Capture the cell that displays the provided text and extract its [X, Y] central coordinate. 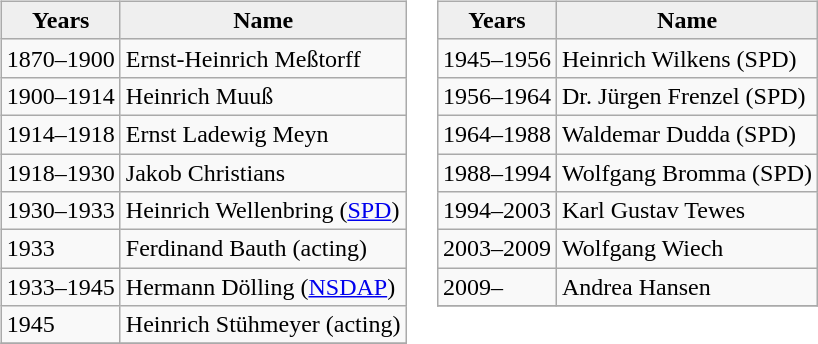
1870–1900 [60, 58]
Dr. Jürgen Frenzel (SPD) [688, 96]
Ernst-Heinrich Meßtorff [263, 58]
2003–2009 [496, 249]
Waldemar Dudda (SPD) [688, 134]
1956–1964 [496, 96]
Ernst Ladewig Meyn [263, 134]
1945 [60, 325]
Jakob Christians [263, 173]
1900–1914 [60, 96]
Wolfgang Bromma (SPD) [688, 173]
1933–1945 [60, 287]
Wolfgang Wiech [688, 249]
1945–1956 [496, 58]
2009– [496, 287]
Heinrich Wellenbring (SPD) [263, 211]
1964–1988 [496, 134]
1994–2003 [496, 211]
Karl Gustav Tewes [688, 211]
1988–1994 [496, 173]
Andrea Hansen [688, 287]
1918–1930 [60, 173]
Heinrich Muuß [263, 96]
Ferdinand Bauth (acting) [263, 249]
Heinrich Wilkens (SPD) [688, 58]
1930–1933 [60, 211]
1933 [60, 249]
1914–1918 [60, 134]
Hermann Dölling (NSDAP) [263, 287]
Heinrich Stühmeyer (acting) [263, 325]
